Return the (X, Y) coordinate for the center point of the cell that contains the specified text.  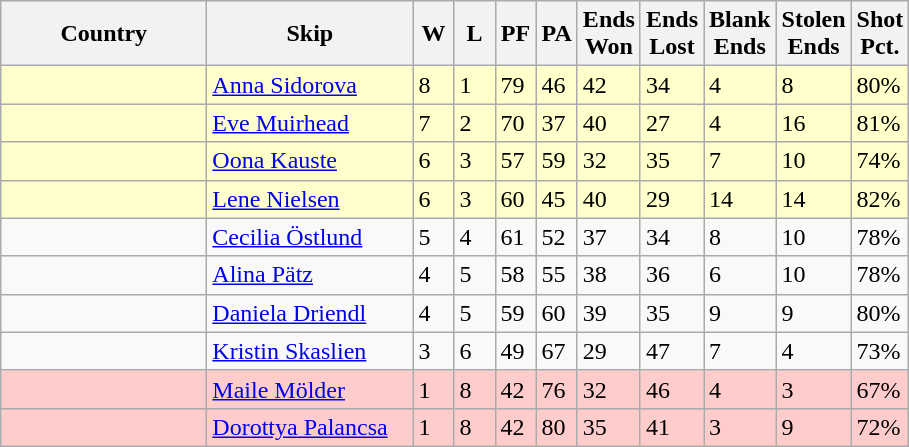
Cecilia Östlund (310, 237)
70 (516, 123)
47 (672, 351)
55 (556, 275)
80 (556, 427)
67% (880, 389)
Ends Won (608, 34)
16 (814, 123)
67 (556, 351)
81% (880, 123)
Lene Nielsen (310, 199)
49 (516, 351)
Oona Kauste (310, 161)
Dorottya Palancsa (310, 427)
Kristin Skaslien (310, 351)
73% (880, 351)
PA (556, 34)
Maile Mölder (310, 389)
74% (880, 161)
PF (516, 34)
Shot Pct. (880, 34)
Skip (310, 34)
45 (556, 199)
W (434, 34)
41 (672, 427)
Stolen Ends (814, 34)
Daniela Driendl (310, 313)
57 (516, 161)
Anna Sidorova (310, 85)
76 (556, 389)
Blank Ends (740, 34)
61 (516, 237)
79 (516, 85)
L (474, 34)
39 (608, 313)
52 (556, 237)
82% (880, 199)
Alina Pätz (310, 275)
27 (672, 123)
Ends Lost (672, 34)
Country (104, 34)
36 (672, 275)
2 (474, 123)
58 (516, 275)
72% (880, 427)
Eve Muirhead (310, 123)
38 (608, 275)
